Identify which cell holds the provided text, then report its (x, y) central coordinate. 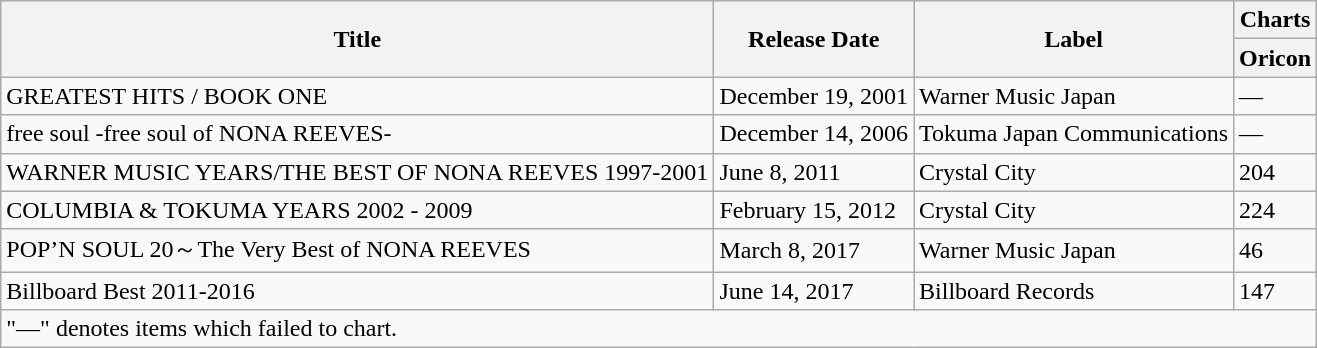
WARNER MUSIC YEARS/THE BEST OF NONA REEVES 1997-2001 (358, 172)
Tokuma Japan Communications (1074, 134)
224 (1276, 210)
Label (1074, 39)
POP’N SOUL 20～The Very Best of NONA REEVES (358, 250)
December 14, 2006 (814, 134)
46 (1276, 250)
Release Date (814, 39)
June 14, 2017 (814, 291)
Billboard Records (1074, 291)
GREATEST HITS / BOOK ONE (358, 96)
Title (358, 39)
Billboard Best 2011-2016 (358, 291)
"—" denotes items which failed to chart. (659, 329)
Oricon (1276, 58)
June 8, 2011 (814, 172)
March 8, 2017 (814, 250)
147 (1276, 291)
free soul -free soul of NONA REEVES- (358, 134)
COLUMBIA & TOKUMA YEARS 2002 - 2009 (358, 210)
February 15, 2012 (814, 210)
204 (1276, 172)
Charts (1276, 20)
December 19, 2001 (814, 96)
